Determine the [x, y] coordinate at the center of the cell enclosing the given text.  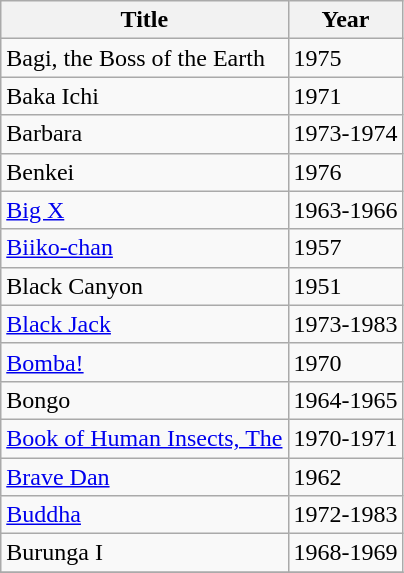
1975 [346, 58]
1971 [346, 96]
1968-1969 [346, 553]
Biiko-chan [144, 248]
1962 [346, 477]
1976 [346, 172]
1963-1966 [346, 210]
Bagi, the Boss of the Earth [144, 58]
Baka Ichi [144, 96]
Brave Dan [144, 477]
1972-1983 [346, 515]
Benkei [144, 172]
Black Jack [144, 324]
Bomba! [144, 362]
1973-1983 [346, 324]
Barbara [144, 134]
1970 [346, 362]
Book of Human Insects, The [144, 438]
1973-1974 [346, 134]
Big X [144, 210]
Title [144, 20]
Year [346, 20]
1957 [346, 248]
Buddha [144, 515]
Black Canyon [144, 286]
1964-1965 [346, 400]
Bongo [144, 400]
1951 [346, 286]
1970-1971 [346, 438]
Burunga I [144, 553]
